Return the (X, Y) coordinate for the center point of the cell that contains the specified text.  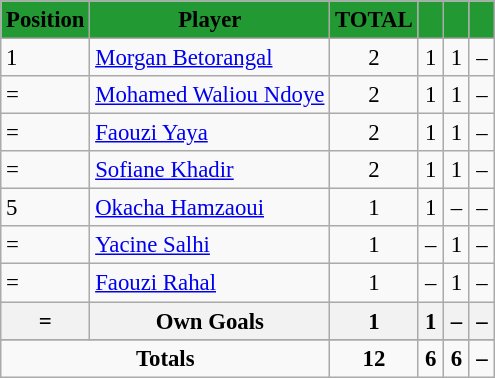
Yacine Salhi (210, 245)
5 (46, 208)
Faouzi Yaya (210, 133)
Own Goals (210, 321)
Sofiane Khadir (210, 170)
Mohamed Waliou Ndoye (210, 95)
Position (46, 20)
Morgan Betorangal (210, 58)
Totals (166, 358)
Okacha Hamzaoui (210, 208)
TOTAL (374, 20)
12 (374, 358)
Player (210, 20)
Faouzi Rahal (210, 283)
